Identify which cell holds the provided text, then report its (X, Y) central coordinate. 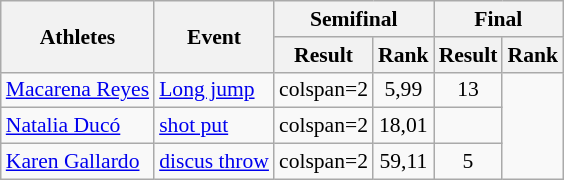
discus throw (214, 162)
13 (468, 90)
Karen Gallardo (78, 162)
5,99 (404, 90)
59,11 (404, 162)
Semifinal (354, 19)
18,01 (404, 126)
Long jump (214, 90)
shot put (214, 126)
Athletes (78, 36)
5 (468, 162)
Macarena Reyes (78, 90)
Final (498, 19)
Natalia Ducó (78, 126)
Event (214, 36)
